Return (x, y) of the center of cell containing provided text 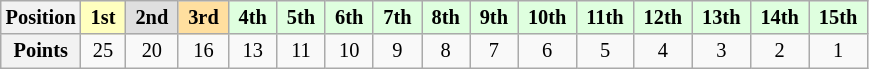
7th (397, 17)
15th (838, 17)
Position (41, 17)
14th (779, 17)
Points (41, 51)
4th (253, 17)
16 (203, 51)
3rd (203, 17)
10 (349, 51)
6 (547, 51)
13th (721, 17)
12th (663, 17)
5th (301, 17)
11 (301, 51)
10th (547, 17)
6th (349, 17)
9 (397, 51)
25 (104, 51)
9th (494, 17)
13 (253, 51)
7 (494, 51)
4 (663, 51)
8 (446, 51)
8th (446, 17)
2 (779, 51)
1st (104, 17)
2nd (152, 17)
1 (838, 51)
3 (721, 51)
20 (152, 51)
11th (604, 17)
5 (604, 51)
